Extract the (X, Y) coordinate from the center of the cell holding the provided text.  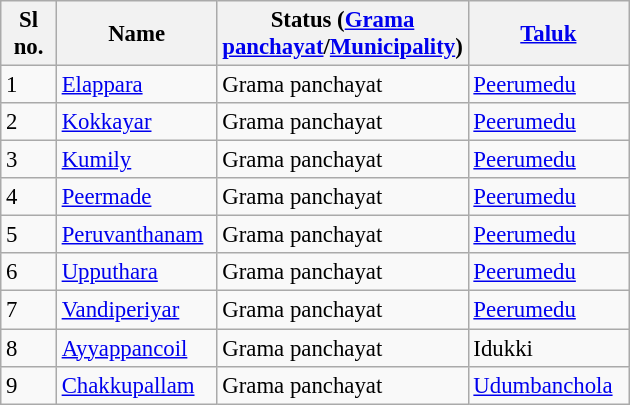
Status (Grama panchayat/Municipality) (342, 34)
Name (136, 34)
6 (29, 273)
Chakkupallam (136, 385)
8 (29, 348)
4 (29, 197)
Idukki (548, 348)
1 (29, 85)
Peruvanthanam (136, 235)
Kumily (136, 160)
Sl no. (29, 34)
3 (29, 160)
5 (29, 235)
2 (29, 122)
7 (29, 310)
Ayyappancoil (136, 348)
Kokkayar (136, 122)
Vandiperiyar (136, 310)
Upputhara (136, 273)
9 (29, 385)
Elappara (136, 85)
Taluk (548, 34)
Peermade (136, 197)
Udumbanchola (548, 385)
